Provide the [x, y] coordinate of the cell's center where the given text is located.  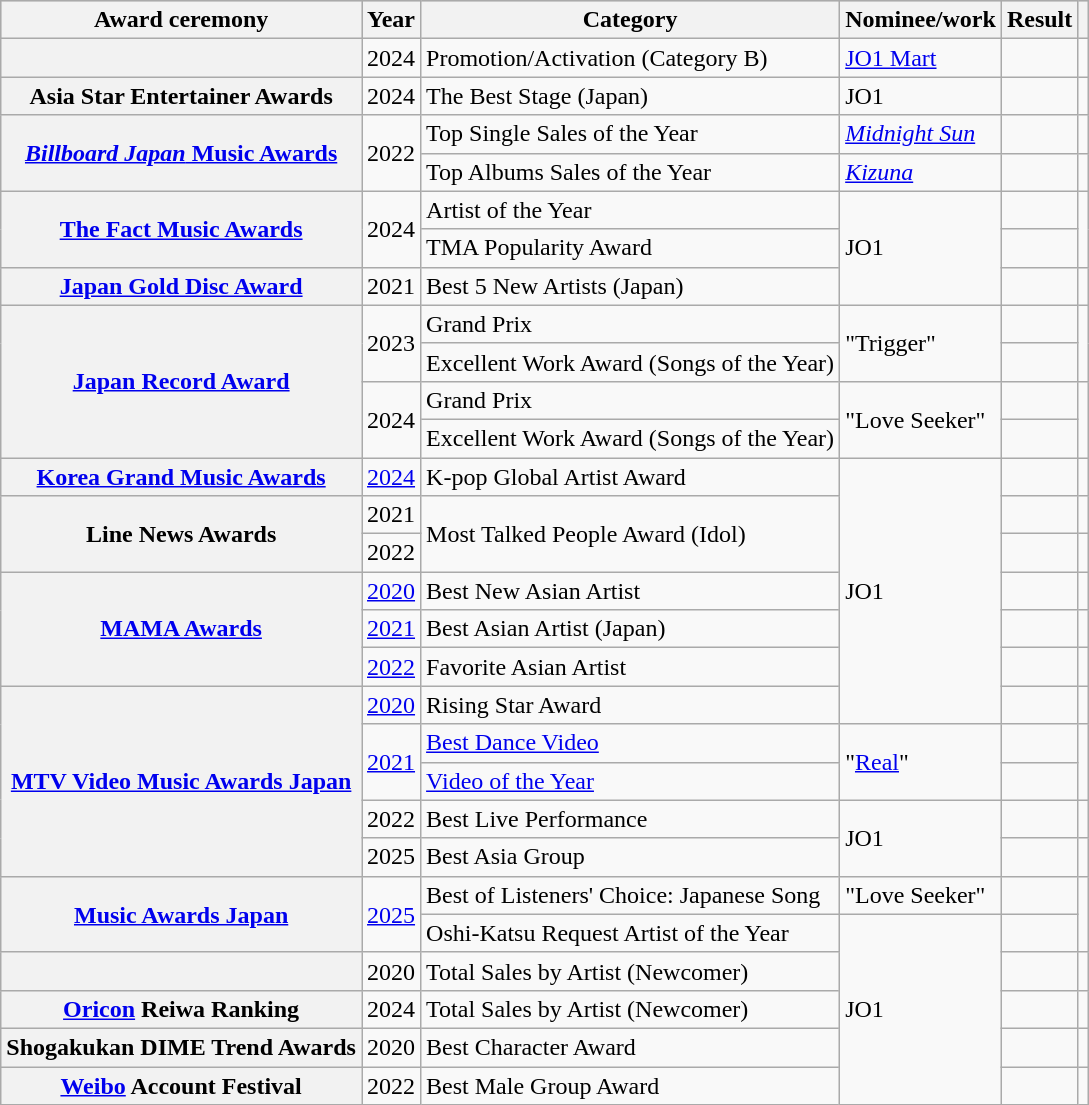
Best Live Performance [630, 819]
Japan Record Award [182, 381]
Best Asia Group [630, 857]
The Best Stage (Japan) [630, 96]
Category [630, 20]
Billboard Japan Music Awards [182, 153]
TMA Popularity Award [630, 248]
JO1 Mart [921, 58]
Midnight Sun [921, 134]
Best Male Group Award [630, 1085]
Top Albums Sales of the Year [630, 172]
Weibo Account Festival [182, 1085]
Best Dance Video [630, 743]
Oshi-Katsu Request Artist of the Year [630, 933]
Line News Awards [182, 534]
Music Awards Japan [182, 914]
The Fact Music Awards [182, 229]
Year [392, 20]
Rising Star Award [630, 705]
Most Talked People Award (Idol) [630, 534]
Result [1039, 20]
Top Single Sales of the Year [630, 134]
MAMA Awards [182, 629]
MTV Video Music Awards Japan [182, 781]
K-pop Global Artist Award [630, 477]
Nominee/work [921, 20]
Shogakukan DIME Trend Awards [182, 1047]
Video of the Year [630, 781]
Asia Star Entertainer Awards [182, 96]
2023 [392, 343]
Oricon Reiwa Ranking [182, 1009]
"Real" [921, 762]
Favorite Asian Artist [630, 667]
Best New Asian Artist [630, 591]
Best Character Award [630, 1047]
Korea Grand Music Awards [182, 477]
"Trigger" [921, 343]
Kizuna [921, 172]
Japan Gold Disc Award [182, 286]
Artist of the Year [630, 210]
Best Asian Artist (Japan) [630, 629]
Best 5 New Artists (Japan) [630, 286]
Award ceremony [182, 20]
Best of Listeners' Choice: Japanese Song [630, 895]
Promotion/Activation (Category B) [630, 58]
